Detect which cell encompasses the target text, then output its (x, y) center coordinate. 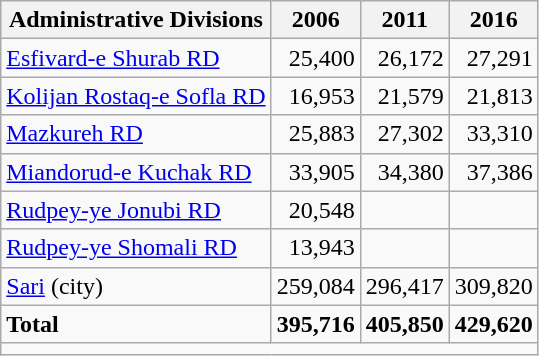
20,548 (316, 210)
Sari (city) (136, 286)
13,943 (316, 248)
21,813 (494, 96)
259,084 (316, 286)
Kolijan Rostaq-e Sofla RD (136, 96)
37,386 (494, 172)
Administrative Divisions (136, 20)
34,380 (404, 172)
Mazkureh RD (136, 134)
395,716 (316, 324)
Rudpey-ye Shomali RD (136, 248)
296,417 (404, 286)
27,291 (494, 58)
2006 (316, 20)
309,820 (494, 286)
Miandorud-e Kuchak RD (136, 172)
21,579 (404, 96)
2016 (494, 20)
Total (136, 324)
405,850 (404, 324)
429,620 (494, 324)
25,400 (316, 58)
33,905 (316, 172)
2011 (404, 20)
33,310 (494, 134)
25,883 (316, 134)
16,953 (316, 96)
Esfivard-e Shurab RD (136, 58)
27,302 (404, 134)
Rudpey-ye Jonubi RD (136, 210)
26,172 (404, 58)
